From the cell containing the given text, extract its center point as [X, Y] coordinate. 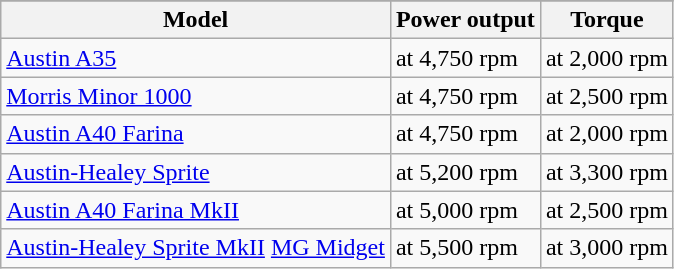
Austin A40 Farina [196, 134]
Model [196, 20]
Austin A35 [196, 58]
at 3,000 rpm [606, 248]
at 3,300 rpm [606, 172]
at 5,500 rpm [465, 248]
Morris Minor 1000 [196, 96]
Austin A40 Farina MkII [196, 210]
Austin-Healey Sprite MkII MG Midget [196, 248]
at 5,000 rpm [465, 210]
at 5,200 rpm [465, 172]
Austin-Healey Sprite [196, 172]
Power output [465, 20]
Torque [606, 20]
